Identify which cell holds the provided text, then report its [X, Y] central coordinate. 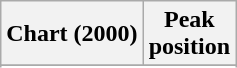
Chart (2000) [72, 34]
Peakposition [189, 34]
